Provide the [X, Y] coordinate of the cell's center where the given text is located.  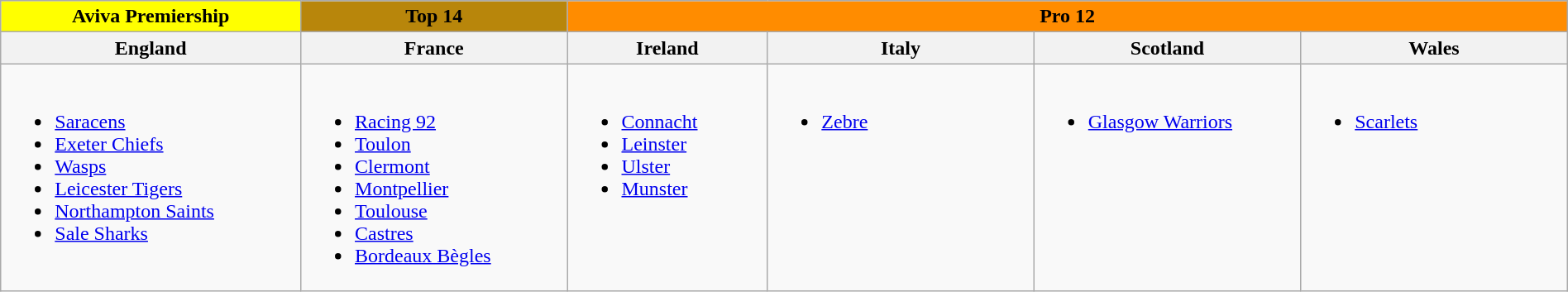
Aviva Premiership [151, 17]
Ireland [667, 48]
Top 14 [434, 17]
Pro 12 [1067, 17]
SaracensExeter ChiefsWaspsLeicester TigersNorthampton SaintsSale Sharks [151, 177]
ConnachtLeinsterUlsterMunster [667, 177]
England [151, 48]
Scarlets [1434, 177]
Racing 92ToulonClermontMontpellierToulouseCastresBordeaux Bègles [434, 177]
Scotland [1167, 48]
Italy [901, 48]
France [434, 48]
Wales [1434, 48]
Glasgow Warriors [1167, 177]
Zebre [901, 177]
